Scan for the cell matching the given text and deliver its (x, y) coordinate at center. 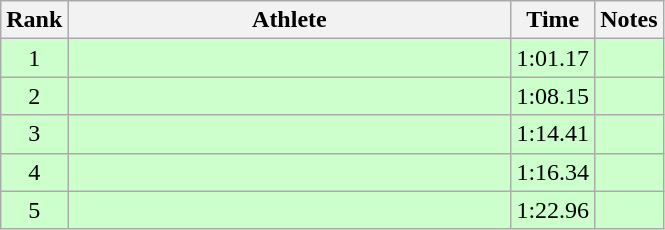
Rank (34, 20)
4 (34, 172)
1:14.41 (553, 134)
1:22.96 (553, 210)
1:16.34 (553, 172)
Athlete (290, 20)
2 (34, 96)
Time (553, 20)
3 (34, 134)
1 (34, 58)
1:01.17 (553, 58)
1:08.15 (553, 96)
Notes (629, 20)
5 (34, 210)
